Find where the given text appears and provide that cell's center as [x, y] coordinate. 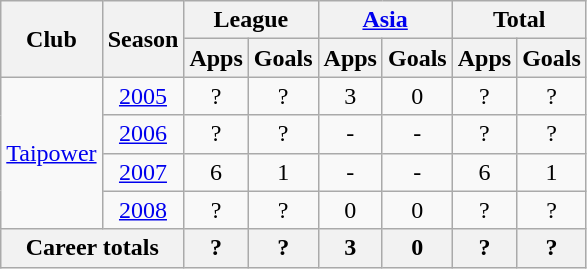
2007 [143, 172]
Asia [385, 20]
Club [52, 39]
2005 [143, 96]
2006 [143, 134]
Taipower [52, 153]
League [251, 20]
Season [143, 39]
Career totals [92, 248]
Total [519, 20]
2008 [143, 210]
